Pinpoint the cell where the given text exists, returning its (X, Y) midpoint coordinate. 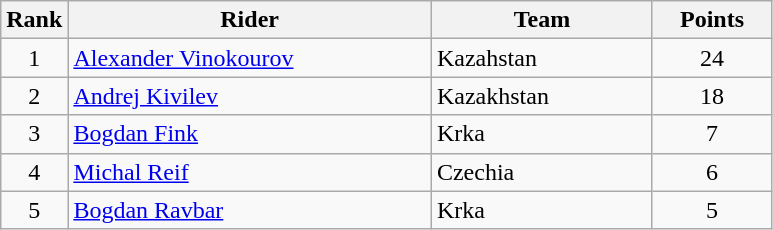
Bogdan Ravbar (250, 210)
Points (712, 20)
1 (34, 58)
6 (712, 172)
4 (34, 172)
24 (712, 58)
Czechia (542, 172)
Rank (34, 20)
2 (34, 96)
Kazahstan (542, 58)
Rider (250, 20)
Kazakhstan (542, 96)
Team (542, 20)
Bogdan Fink (250, 134)
7 (712, 134)
18 (712, 96)
Alexander Vinokourov (250, 58)
Andrej Kivilev (250, 96)
3 (34, 134)
Michal Reif (250, 172)
